Output the [X, Y] coordinate of the center of the cell containing the given text.  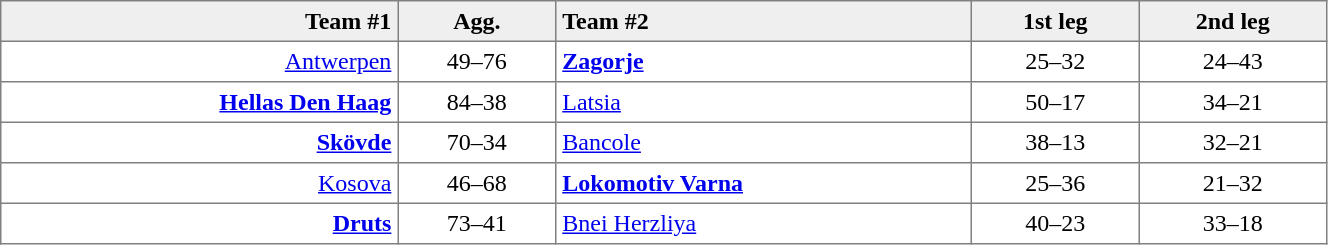
Skövde [200, 142]
33–18 [1233, 223]
50–17 [1056, 102]
24–43 [1233, 61]
25–36 [1056, 183]
84–38 [476, 102]
73–41 [476, 223]
2nd leg [1233, 21]
Druts [200, 223]
38–13 [1056, 142]
32–21 [1233, 142]
Hellas Den Haag [200, 102]
25–32 [1056, 61]
70–34 [476, 142]
Bnei Herzliya [764, 223]
34–21 [1233, 102]
21–32 [1233, 183]
46–68 [476, 183]
Bancole [764, 142]
Team #1 [200, 21]
1st leg [1056, 21]
Antwerpen [200, 61]
Zagorje [764, 61]
49–76 [476, 61]
Team #2 [764, 21]
Latsia [764, 102]
Agg. [476, 21]
Kosova [200, 183]
Lokomotiv Varna [764, 183]
40–23 [1056, 223]
